Scan for the cell matching the given text and deliver its [x, y] coordinate at center. 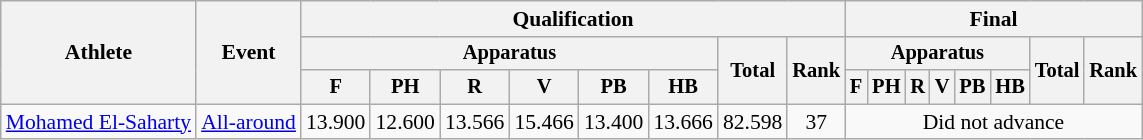
Mohamed El-Saharty [98, 122]
13.900 [336, 122]
Event [248, 52]
Final [994, 19]
All-around [248, 122]
15.466 [544, 122]
Did not advance [994, 122]
Athlete [98, 52]
Qualification [573, 19]
12.600 [404, 122]
13.666 [682, 122]
37 [816, 122]
13.566 [474, 122]
13.400 [614, 122]
82.598 [752, 122]
